Determine the (X, Y) coordinate at the center of the cell enclosing the given text.  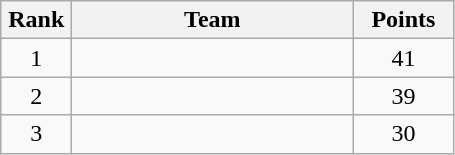
Team (212, 20)
1 (36, 58)
2 (36, 96)
41 (404, 58)
30 (404, 134)
Rank (36, 20)
Points (404, 20)
3 (36, 134)
39 (404, 96)
